Pinpoint the cell where the given text exists, returning its (X, Y) midpoint coordinate. 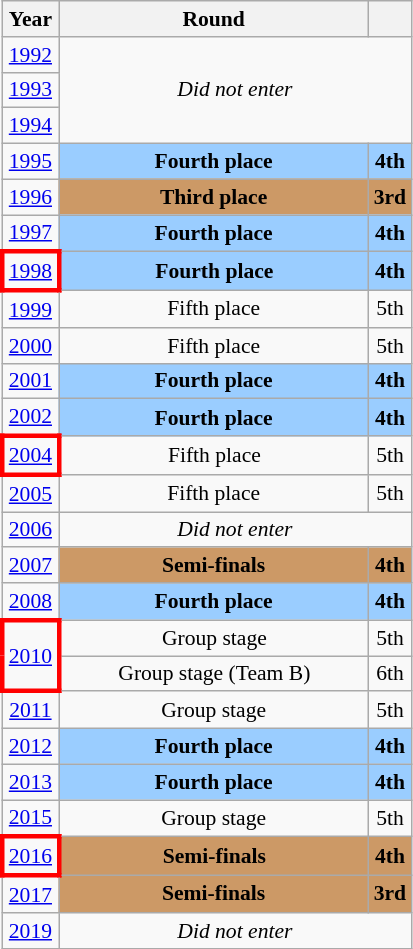
2004 (30, 456)
2002 (30, 418)
Round (214, 19)
1998 (30, 272)
1996 (30, 197)
1999 (30, 310)
2012 (30, 747)
1994 (30, 126)
Third place (214, 197)
2001 (30, 381)
2006 (30, 530)
2011 (30, 710)
2007 (30, 566)
1992 (30, 55)
Year (30, 19)
2005 (30, 494)
2013 (30, 782)
1993 (30, 90)
1997 (30, 234)
6th (390, 674)
2010 (30, 656)
Group stage (Team B) (214, 674)
2015 (30, 818)
1995 (30, 162)
2017 (30, 894)
2019 (30, 931)
2008 (30, 602)
2016 (30, 856)
2000 (30, 346)
